From the cell containing the given text, extract its center point as [X, Y] coordinate. 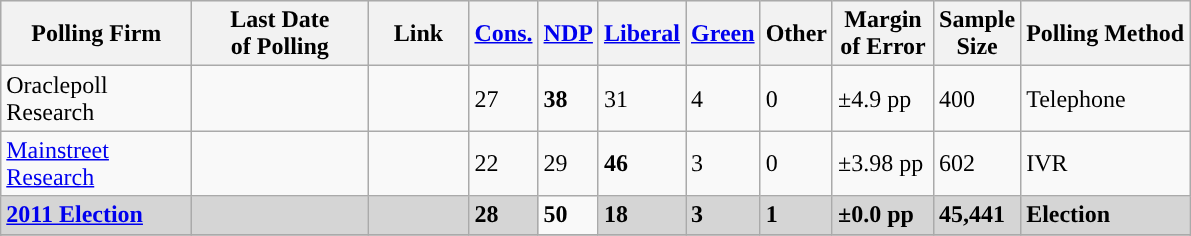
22 [504, 164]
±4.9 pp [882, 98]
Other [796, 34]
Oraclepoll Research [96, 98]
400 [978, 98]
Election [1106, 215]
±0.0 pp [882, 215]
4 [724, 98]
Link [418, 34]
45,441 [978, 215]
Cons. [504, 34]
Mainstreet Research [96, 164]
602 [978, 164]
27 [504, 98]
50 [568, 215]
Green [724, 34]
Telephone [1106, 98]
38 [568, 98]
28 [504, 215]
Polling Method [1106, 34]
18 [642, 215]
SampleSize [978, 34]
46 [642, 164]
IVR [1106, 164]
Polling Firm [96, 34]
Last Dateof Polling [280, 34]
Liberal [642, 34]
Marginof Error [882, 34]
±3.98 pp [882, 164]
NDP [568, 34]
2011 Election [96, 215]
31 [642, 98]
29 [568, 164]
1 [796, 215]
